For the text-containing cell, return its midpoint in (x, y) coordinate format. 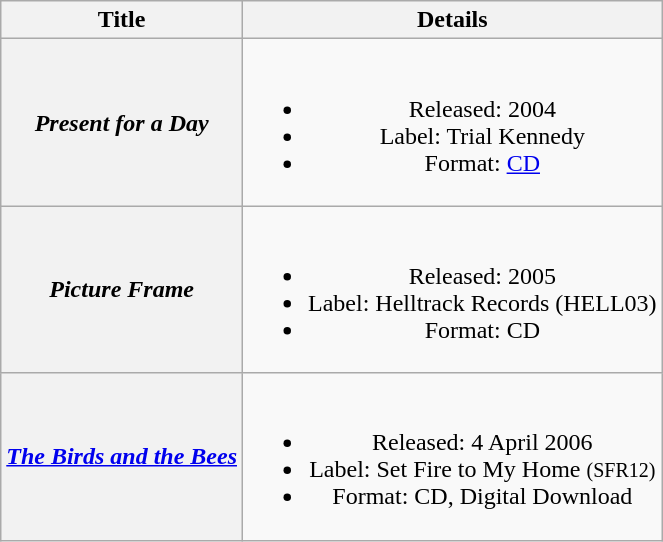
Details (453, 20)
Released: 4 April 2006Label: Set Fire to My Home (SFR12)Format: CD, Digital Download (453, 456)
The Birds and the Bees (122, 456)
Released: 2005Label: Helltrack Records (HELL03)Format: CD (453, 290)
Title (122, 20)
Released: 2004Label: Trial KennedyFormat: CD (453, 122)
Picture Frame (122, 290)
Present for a Day (122, 122)
